Locate the cell with the specified text and output its [X, Y] center coordinate. 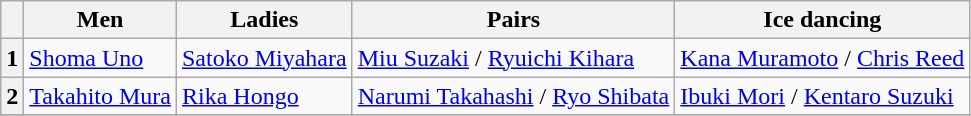
Ice dancing [822, 20]
Ibuki Mori / Kentaro Suzuki [822, 96]
Men [100, 20]
2 [12, 96]
Rika Hongo [264, 96]
Narumi Takahashi / Ryo Shibata [514, 96]
Shoma Uno [100, 58]
1 [12, 58]
Pairs [514, 20]
Satoko Miyahara [264, 58]
Ladies [264, 20]
Takahito Mura [100, 96]
Kana Muramoto / Chris Reed [822, 58]
Miu Suzaki / Ryuichi Kihara [514, 58]
